For the text-containing cell, return its midpoint in [X, Y] coordinate format. 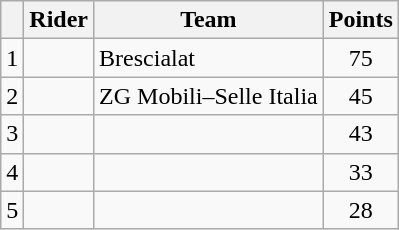
Rider [59, 20]
Team [209, 20]
Points [360, 20]
28 [360, 210]
5 [12, 210]
4 [12, 172]
2 [12, 96]
33 [360, 172]
3 [12, 134]
43 [360, 134]
ZG Mobili–Selle Italia [209, 96]
45 [360, 96]
Brescialat [209, 58]
1 [12, 58]
75 [360, 58]
